Search for the cell housing the specified text and yield its [X, Y] center coordinate. 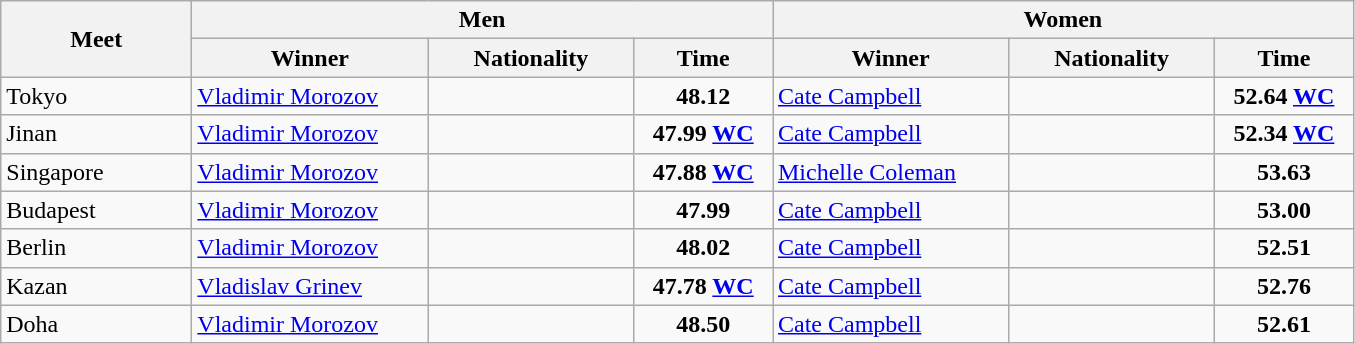
Doha [96, 324]
52.61 [1284, 324]
47.78 WC [704, 286]
52.51 [1284, 248]
52.64 WC [1284, 96]
53.00 [1284, 210]
52.76 [1284, 286]
Budapest [96, 210]
Jinan [96, 134]
Kazan [96, 286]
52.34 WC [1284, 134]
Vladislav Grinev [310, 286]
Tokyo [96, 96]
Michelle Coleman [890, 172]
48.50 [704, 324]
Berlin [96, 248]
47.99 [704, 210]
53.63 [1284, 172]
47.99 WC [704, 134]
48.02 [704, 248]
Men [482, 20]
48.12 [704, 96]
Meet [96, 39]
Women [1062, 20]
47.88 WC [704, 172]
Singapore [96, 172]
